Detect which cell encompasses the target text, then output its [x, y] center coordinate. 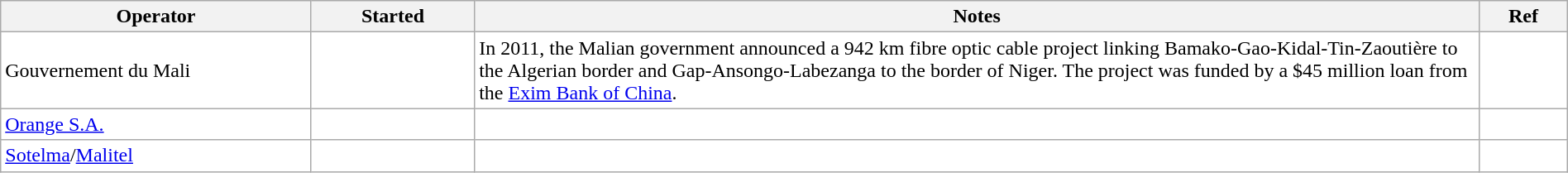
Orange S.A. [156, 124]
Ref [1523, 17]
Started [392, 17]
Sotelma/Malitel [156, 156]
Notes [978, 17]
Gouvernement du Mali [156, 70]
Operator [156, 17]
